Determine the (X, Y) coordinate at the center of the cell enclosing the given text.  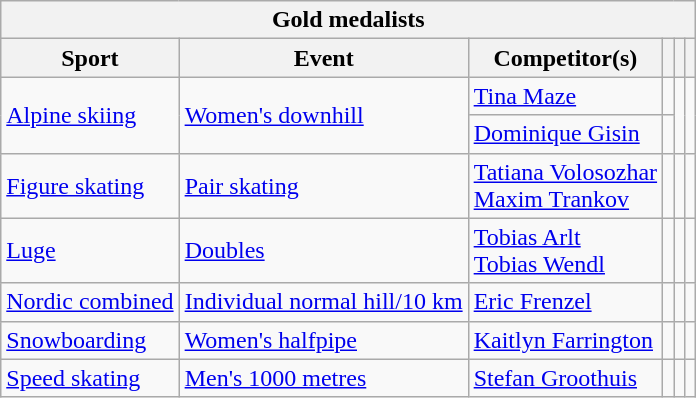
Women's halfpipe (324, 340)
Tina Maze (565, 96)
Nordic combined (90, 302)
Speed skating (90, 378)
Event (324, 58)
Competitor(s) (565, 58)
Tobias ArltTobias Wendl (565, 250)
Women's downhill (324, 115)
Eric Frenzel (565, 302)
Tatiana VolosozharMaxim Trankov (565, 186)
Men's 1000 metres (324, 378)
Individual normal hill/10 km (324, 302)
Sport (90, 58)
Dominique Gisin (565, 134)
Figure skating (90, 186)
Kaitlyn Farrington (565, 340)
Pair skating (324, 186)
Alpine skiing (90, 115)
Stefan Groothuis (565, 378)
Gold medalists (348, 20)
Doubles (324, 250)
Snowboarding (90, 340)
Luge (90, 250)
